Capture the cell that displays the provided text and extract its [x, y] central coordinate. 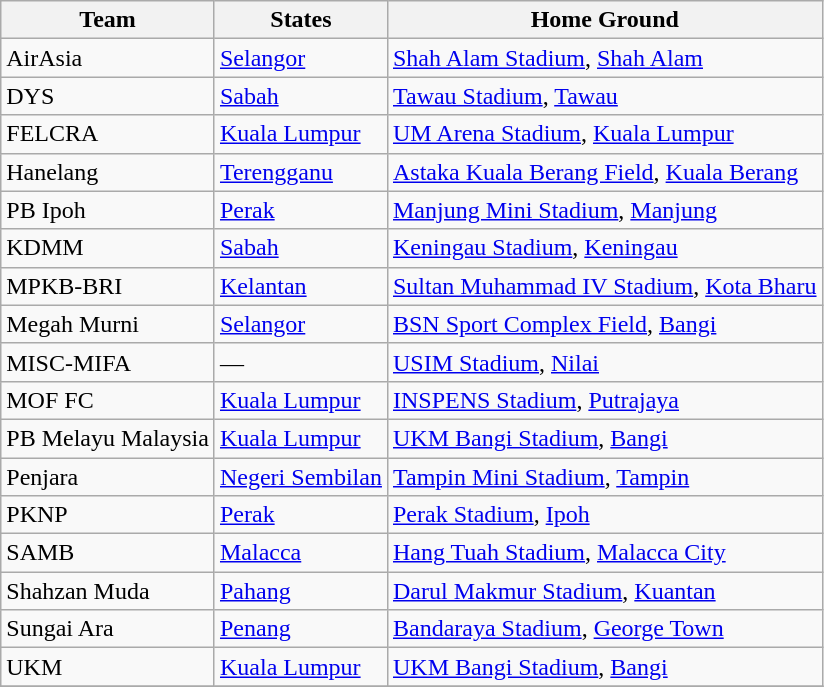
MOF FC [108, 400]
Hang Tuah Stadium, Malacca City [604, 553]
Sultan Muhammad IV Stadium, Kota Bharu [604, 286]
Astaka Kuala Berang Field, Kuala Berang [604, 172]
INSPENS Stadium, Putrajaya [604, 400]
Keningau Stadium, Keningau [604, 248]
BSN Sport Complex Field, Bangi [604, 324]
Terengganu [300, 172]
Bandaraya Stadium, George Town [604, 629]
Pahang [300, 591]
KDMM [108, 248]
Megah Murni [108, 324]
PKNP [108, 515]
MISC-MIFA [108, 362]
Perak Stadium, Ipoh [604, 515]
Penang [300, 629]
Penjara [108, 477]
Manjung Mini Stadium, Manjung [604, 210]
SAMB [108, 553]
PB Melayu Malaysia [108, 438]
Malacca [300, 553]
PB Ipoh [108, 210]
UKM [108, 667]
Kelantan [300, 286]
FELCRA [108, 134]
Hanelang [108, 172]
DYS [108, 96]
Tawau Stadium, Tawau [604, 96]
— [300, 362]
UM Arena Stadium, Kuala Lumpur [604, 134]
Team [108, 20]
Negeri Sembilan [300, 477]
Home Ground [604, 20]
AirAsia [108, 58]
Shah Alam Stadium, Shah Alam [604, 58]
Sungai Ara [108, 629]
Shahzan Muda [108, 591]
MPKB-BRI [108, 286]
Darul Makmur Stadium, Kuantan [604, 591]
States [300, 20]
Tampin Mini Stadium, Tampin [604, 477]
USIM Stadium, Nilai [604, 362]
